Capture the cell that displays the provided text and extract its [x, y] central coordinate. 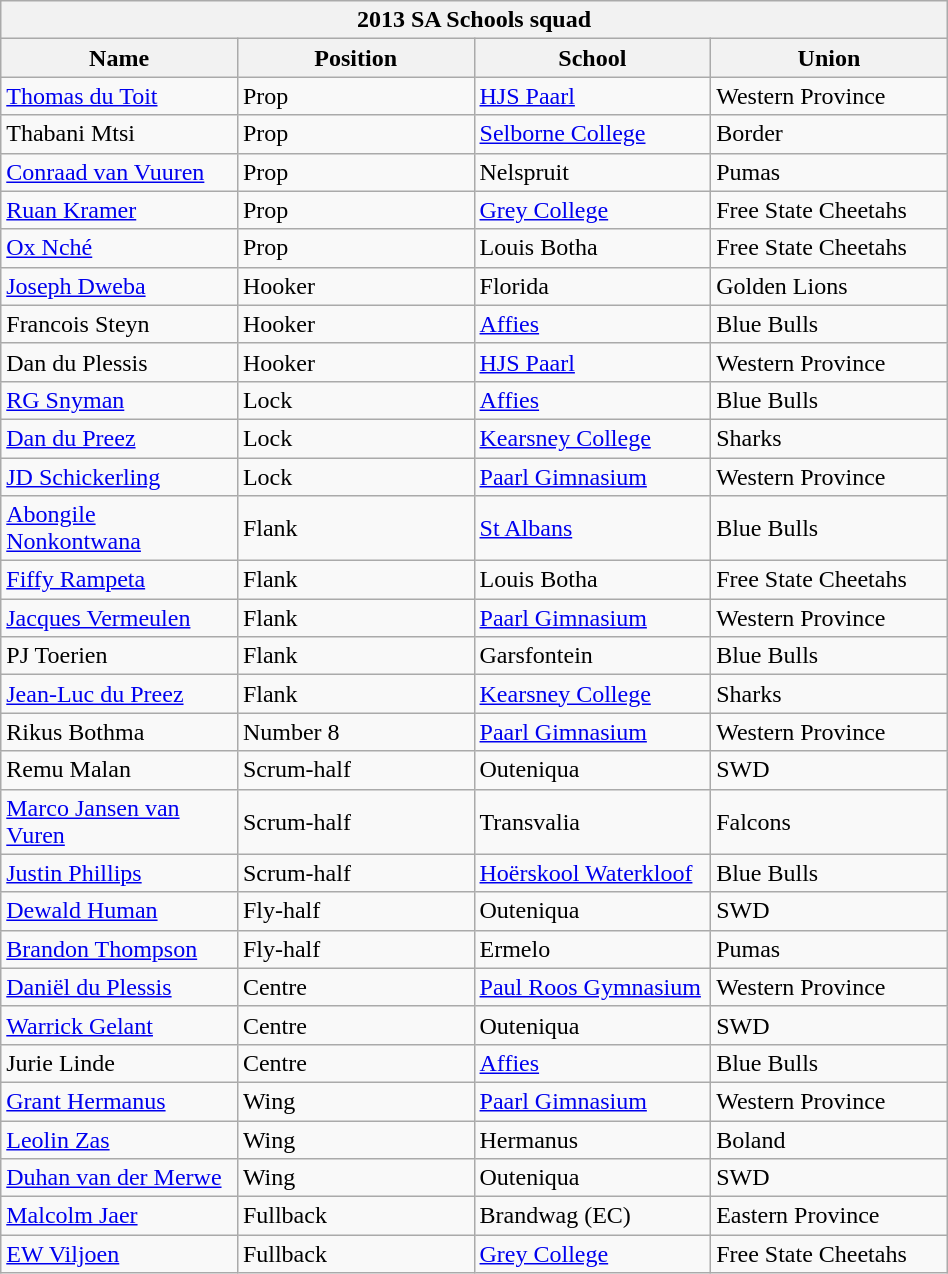
Ermelo [592, 949]
Jacques Vermeulen [120, 618]
Selborne College [592, 134]
JD Schickerling [120, 477]
Remu Malan [120, 770]
Nelspruit [592, 172]
Dan du Preez [120, 438]
Hoërskool Waterkloof [592, 873]
EW Viljoen [120, 1254]
Rikus Bothma [120, 732]
Conraad van Vuuren [120, 172]
Golden Lions [830, 286]
Francois Steyn [120, 324]
PJ Toerien [120, 656]
Ruan Kramer [120, 210]
Thabani Mtsi [120, 134]
Transvalia [592, 822]
Border [830, 134]
Jean-Luc du Preez [120, 694]
Eastern Province [830, 1216]
School [592, 58]
Abongile Nonkontwana [120, 528]
Paul Roos Gymnasium [592, 987]
RG Snyman [120, 400]
Warrick Gelant [120, 1025]
Justin Phillips [120, 873]
St Albans [592, 528]
Dewald Human [120, 911]
Dan du Plessis [120, 362]
Daniël du Plessis [120, 987]
Jurie Linde [120, 1063]
Grant Hermanus [120, 1101]
Joseph Dweba [120, 286]
Duhan van der Merwe [120, 1178]
Position [356, 58]
Union [830, 58]
Number 8 [356, 732]
Thomas du Toit [120, 96]
Brandwag (EC) [592, 1216]
Hermanus [592, 1139]
Malcolm Jaer [120, 1216]
Boland [830, 1139]
Garsfontein [592, 656]
Leolin Zas [120, 1139]
Ox Nché [120, 248]
Florida [592, 286]
2013 SA Schools squad [474, 20]
Marco Jansen van Vuren [120, 822]
Brandon Thompson [120, 949]
Falcons [830, 822]
Name [120, 58]
Fiffy Rampeta [120, 580]
